For the text-containing cell, return its midpoint in [x, y] coordinate format. 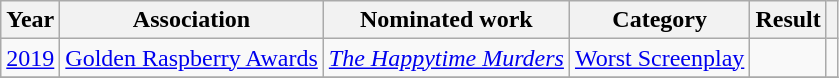
The Happytime Murders [446, 58]
Nominated work [446, 20]
Association [192, 20]
Category [659, 20]
Year [30, 20]
Worst Screenplay [659, 58]
Result [788, 20]
Golden Raspberry Awards [192, 58]
2019 [30, 58]
